Find where the given text appears and provide that cell's center as [X, Y] coordinate. 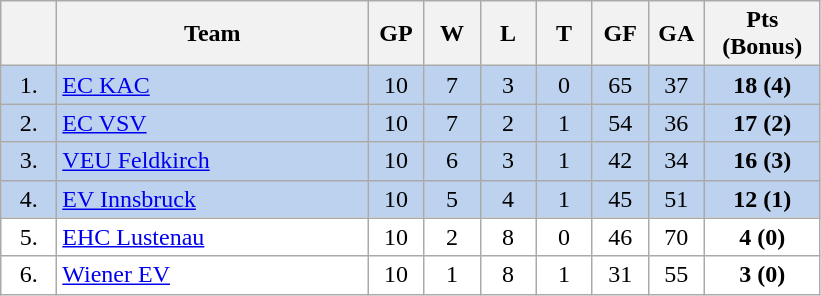
51 [676, 199]
GF [620, 34]
GP [396, 34]
1. [29, 85]
42 [620, 161]
2. [29, 123]
46 [620, 237]
4. [29, 199]
17 (2) [762, 123]
3 (0) [762, 275]
12 (1) [762, 199]
4 (0) [762, 237]
W [452, 34]
6 [452, 161]
Team [212, 34]
T [564, 34]
31 [620, 275]
54 [620, 123]
37 [676, 85]
45 [620, 199]
VEU Feldkirch [212, 161]
65 [620, 85]
Wiener EV [212, 275]
3. [29, 161]
GA [676, 34]
36 [676, 123]
EC VSV [212, 123]
5. [29, 237]
6. [29, 275]
EV Innsbruck [212, 199]
4 [508, 199]
70 [676, 237]
34 [676, 161]
16 (3) [762, 161]
L [508, 34]
5 [452, 199]
EC KAC [212, 85]
55 [676, 275]
EHC Lustenau [212, 237]
18 (4) [762, 85]
Pts (Bonus) [762, 34]
